Scan for the cell matching the given text and deliver its (x, y) coordinate at center. 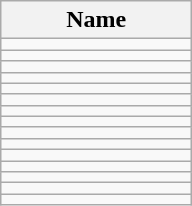
Name (96, 20)
